Search for the cell housing the specified text and yield its (x, y) center coordinate. 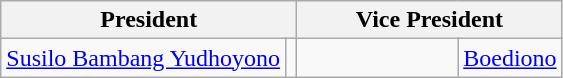
President (149, 20)
Boediono (510, 58)
Susilo Bambang Yudhoyono (144, 58)
Vice President (430, 20)
